Search for the cell housing the specified text and yield its (x, y) center coordinate. 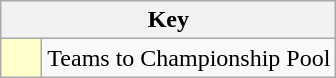
Teams to Championship Pool (189, 58)
Key (168, 20)
